Identify which cell holds the provided text, then report its (X, Y) central coordinate. 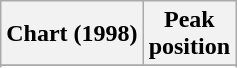
Chart (1998) (72, 34)
Peakposition (189, 34)
